Extract the (x, y) coordinate from the center of the cell holding the provided text.  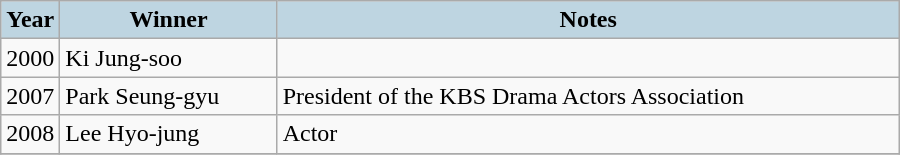
Park Seung-gyu (168, 96)
Lee Hyo-jung (168, 134)
2008 (30, 134)
Notes (588, 20)
2000 (30, 58)
President of the KBS Drama Actors Association (588, 96)
Year (30, 20)
2007 (30, 96)
Ki Jung-soo (168, 58)
Actor (588, 134)
Winner (168, 20)
